Locate the cell with the specified text and output its (X, Y) center coordinate. 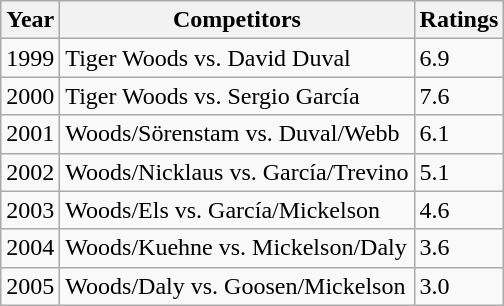
2000 (30, 96)
3.6 (459, 248)
2001 (30, 134)
2004 (30, 248)
Tiger Woods vs. Sergio García (237, 96)
1999 (30, 58)
Woods/Kuehne vs. Mickelson/Daly (237, 248)
Woods/Nicklaus vs. García/Trevino (237, 172)
Year (30, 20)
2003 (30, 210)
6.9 (459, 58)
Ratings (459, 20)
Woods/Daly vs. Goosen/Mickelson (237, 286)
4.6 (459, 210)
2005 (30, 286)
6.1 (459, 134)
7.6 (459, 96)
3.0 (459, 286)
Competitors (237, 20)
5.1 (459, 172)
2002 (30, 172)
Woods/Sörenstam vs. Duval/Webb (237, 134)
Woods/Els vs. García/Mickelson (237, 210)
Tiger Woods vs. David Duval (237, 58)
